For the text-containing cell, return its midpoint in [X, Y] coordinate format. 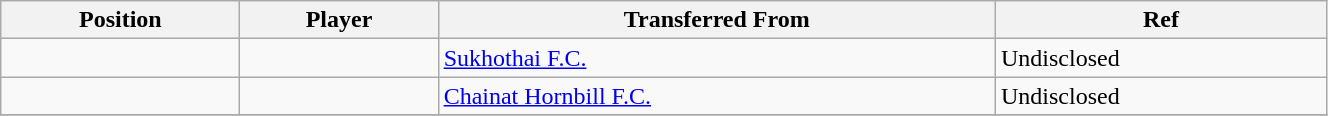
Chainat Hornbill F.C. [716, 96]
Ref [1160, 20]
Sukhothai F.C. [716, 58]
Position [120, 20]
Transferred From [716, 20]
Player [339, 20]
